From the cell containing the given text, extract its center point as [X, Y] coordinate. 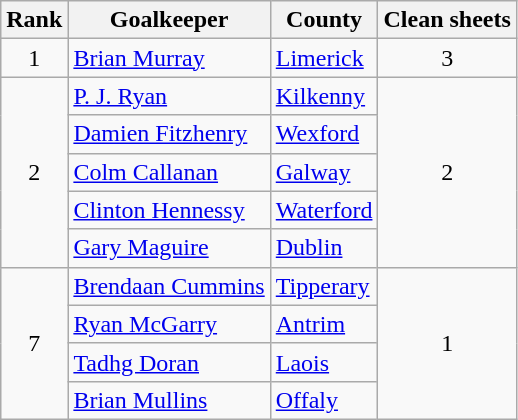
Galway [324, 172]
Laois [324, 362]
Damien Fitzhenry [169, 134]
County [324, 20]
Brian Mullins [169, 400]
Waterford [324, 210]
Kilkenny [324, 96]
Rank [34, 20]
P. J. Ryan [169, 96]
Limerick [324, 58]
3 [447, 58]
Antrim [324, 324]
Offaly [324, 400]
Tadhg Doran [169, 362]
Gary Maguire [169, 248]
Colm Callanan [169, 172]
Ryan McGarry [169, 324]
Wexford [324, 134]
Brendaan Cummins [169, 286]
Clinton Hennessy [169, 210]
Dublin [324, 248]
7 [34, 343]
Goalkeeper [169, 20]
Clean sheets [447, 20]
Tipperary [324, 286]
Brian Murray [169, 58]
